Capture the cell that displays the provided text and extract its [x, y] central coordinate. 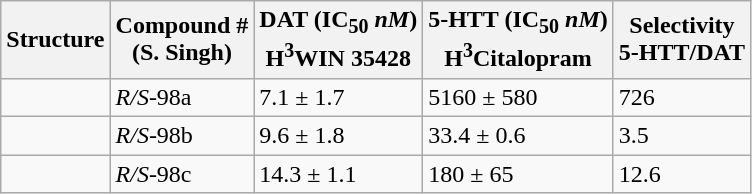
5-HTT (IC50 nM)H3Citalopram [518, 40]
5160 ± 580 [518, 98]
R/S-98b [182, 136]
12.6 [682, 174]
180 ± 65 [518, 174]
DAT (IC50 nM)H3WIN 35428 [338, 40]
Selectivity5-HTT/DAT [682, 40]
R/S-98c [182, 174]
R/S-98a [182, 98]
Compound #(S. Singh) [182, 40]
33.4 ± 0.6 [518, 136]
3.5 [682, 136]
7.1 ± 1.7 [338, 98]
726 [682, 98]
14.3 ± 1.1 [338, 174]
Structure [56, 40]
9.6 ± 1.8 [338, 136]
